Search for the cell housing the specified text and yield its (X, Y) center coordinate. 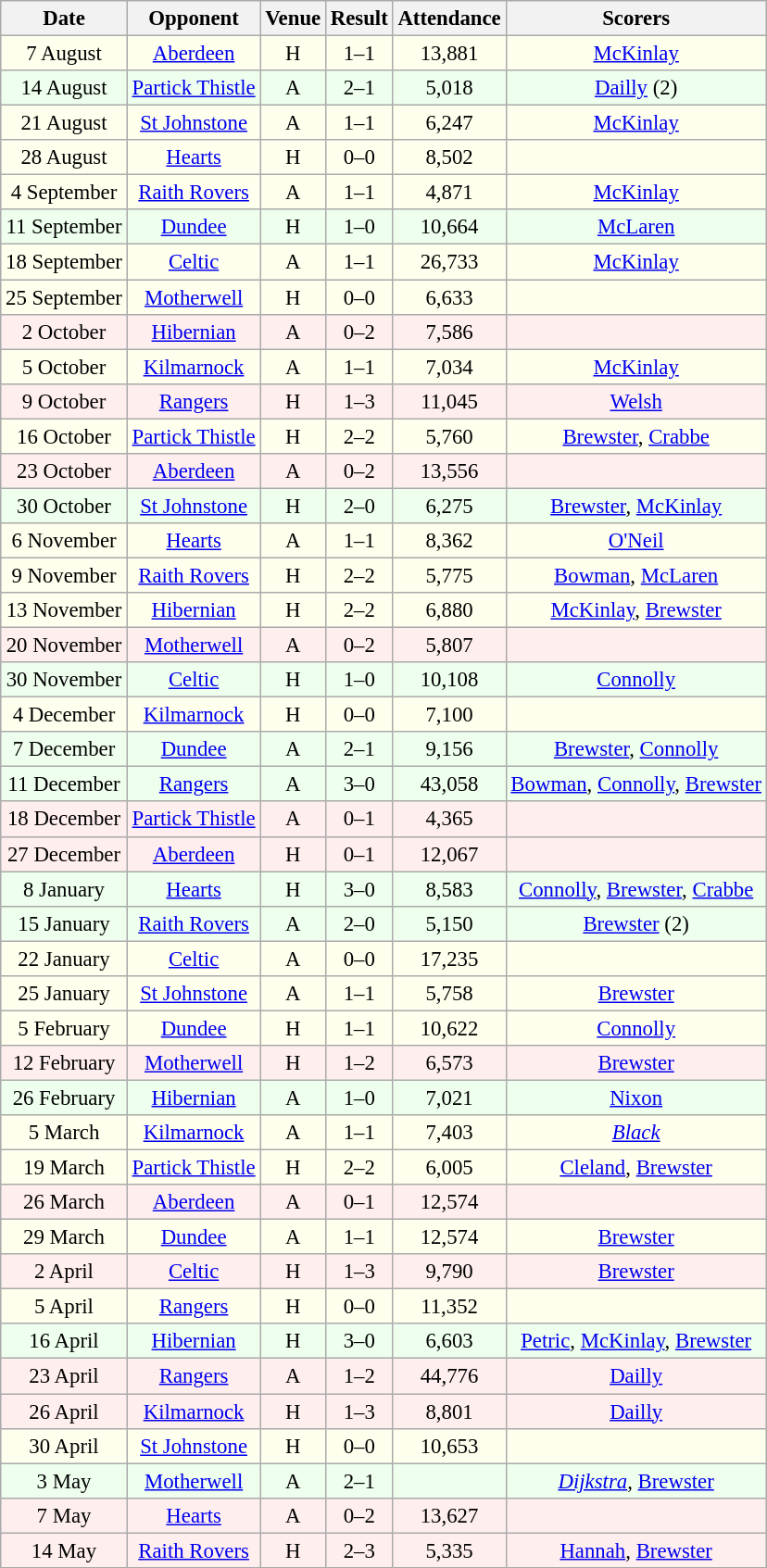
5,335 (449, 1550)
Dailly (2) (635, 88)
16 April (64, 1342)
4 September (64, 193)
6,603 (449, 1342)
Connolly, Brewster, Crabbe (635, 889)
5 February (64, 1028)
6,005 (449, 1168)
9,790 (449, 1272)
Dijkstra, Brewster (635, 1481)
5,758 (449, 994)
11 September (64, 227)
Petric, McKinlay, Brewster (635, 1342)
10,664 (449, 227)
Brewster, Crabbe (635, 436)
6,247 (449, 123)
5,150 (449, 923)
Cleland, Brewster (635, 1168)
7,034 (449, 367)
6,633 (449, 297)
7,100 (449, 715)
Attendance (449, 19)
9,156 (449, 749)
8,362 (449, 541)
O'Neil (635, 541)
5 October (64, 367)
4,365 (449, 820)
26 April (64, 1411)
3 May (64, 1481)
16 October (64, 436)
14 May (64, 1550)
2–3 (359, 1550)
Bowman, Connolly, Brewster (635, 784)
21 August (64, 123)
Nixon (635, 1098)
6 November (64, 541)
7,021 (449, 1098)
12,067 (449, 854)
Welsh (635, 401)
7,586 (449, 332)
Result (359, 19)
5,018 (449, 88)
Bowman, McLaren (635, 575)
17,235 (449, 959)
7,403 (449, 1133)
26,733 (449, 262)
Venue (293, 19)
19 March (64, 1168)
4 December (64, 715)
10,653 (449, 1446)
13,556 (449, 471)
13,627 (449, 1515)
26 February (64, 1098)
Hannah, Brewster (635, 1550)
30 October (64, 506)
25 January (64, 994)
43,058 (449, 784)
6,880 (449, 610)
11 December (64, 784)
28 August (64, 157)
12 February (64, 1063)
20 November (64, 646)
13 November (64, 610)
Opponent (194, 19)
27 December (64, 854)
McKinlay, Brewster (635, 610)
7 December (64, 749)
9 October (64, 401)
44,776 (449, 1376)
23 October (64, 471)
8 January (64, 889)
25 September (64, 297)
14 August (64, 88)
Brewster, Connolly (635, 749)
11,352 (449, 1307)
11,045 (449, 401)
5,760 (449, 436)
13,881 (449, 54)
7 May (64, 1515)
Brewster, McKinlay (635, 506)
9 November (64, 575)
26 March (64, 1202)
5,807 (449, 646)
18 December (64, 820)
15 January (64, 923)
Scorers (635, 19)
5 April (64, 1307)
10,622 (449, 1028)
6,275 (449, 506)
4,871 (449, 193)
McLaren (635, 227)
30 November (64, 680)
Date (64, 19)
6,573 (449, 1063)
5 March (64, 1133)
7 August (64, 54)
22 January (64, 959)
30 April (64, 1446)
2 October (64, 332)
23 April (64, 1376)
8,801 (449, 1411)
2 April (64, 1272)
8,583 (449, 889)
Black (635, 1133)
Brewster (2) (635, 923)
29 March (64, 1237)
5,775 (449, 575)
18 September (64, 262)
8,502 (449, 157)
10,108 (449, 680)
